Return [x, y] of the center of cell containing provided text 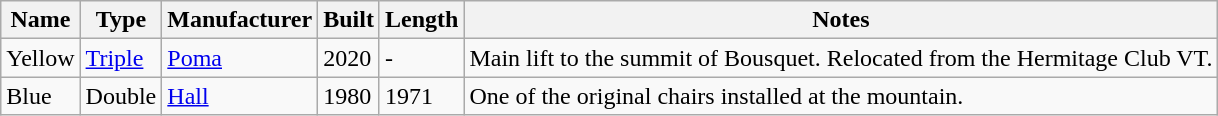
One of the original chairs installed at the mountain. [841, 96]
Hall [240, 96]
Length [421, 20]
Poma [240, 58]
Name [40, 20]
Blue [40, 96]
Type [121, 20]
Manufacturer [240, 20]
2020 [349, 58]
Yellow [40, 58]
Double [121, 96]
Built [349, 20]
Main lift to the summit of Bousquet. Relocated from the Hermitage Club VT. [841, 58]
Notes [841, 20]
1971 [421, 96]
- [421, 58]
Triple [121, 58]
1980 [349, 96]
